Pinpoint the cell where the given text exists, returning its [X, Y] midpoint coordinate. 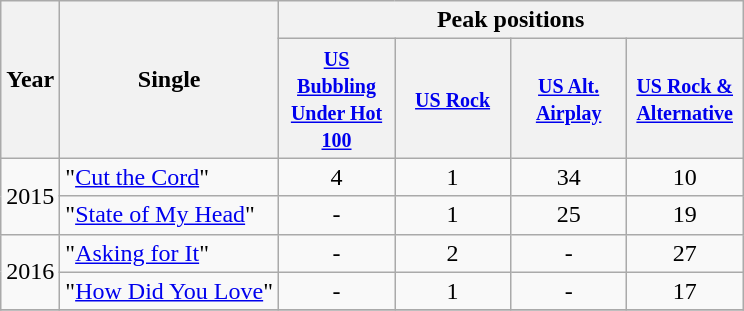
Peak positions [510, 20]
"Asking for It" [170, 253]
Year [30, 80]
2016 [30, 272]
34 [569, 177]
US Bubbling Under Hot 100 [336, 98]
2015 [30, 196]
17 [685, 291]
2 [453, 253]
Single [170, 80]
4 [336, 177]
US Rock & Alternative [685, 98]
US Alt. Airplay [569, 98]
10 [685, 177]
"State of My Head" [170, 215]
"How Did You Love" [170, 291]
25 [569, 215]
US Rock [453, 98]
27 [685, 253]
"Cut the Cord" [170, 177]
19 [685, 215]
